Output the (x, y) coordinate of the center of the cell containing the given text.  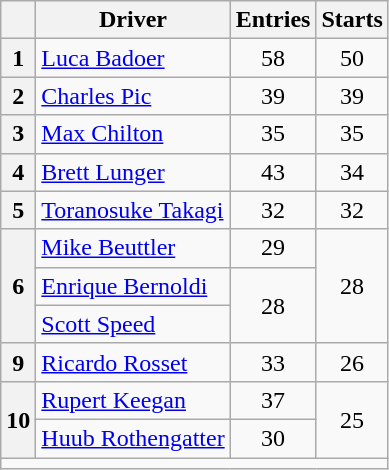
Driver (133, 20)
Rupert Keegan (133, 400)
29 (273, 248)
9 (18, 362)
Luca Badoer (133, 58)
2 (18, 96)
Toranosuke Takagi (133, 210)
5 (18, 210)
Starts (352, 20)
58 (273, 58)
Enrique Bernoldi (133, 286)
3 (18, 134)
37 (273, 400)
34 (352, 172)
50 (352, 58)
26 (352, 362)
Entries (273, 20)
30 (273, 438)
33 (273, 362)
4 (18, 172)
1 (18, 58)
6 (18, 286)
Ricardo Rosset (133, 362)
Max Chilton (133, 134)
Mike Beuttler (133, 248)
10 (18, 419)
Scott Speed (133, 324)
25 (352, 419)
Charles Pic (133, 96)
Huub Rothengatter (133, 438)
Brett Lunger (133, 172)
43 (273, 172)
